Output the (X, Y) coordinate of the center of the cell containing the given text.  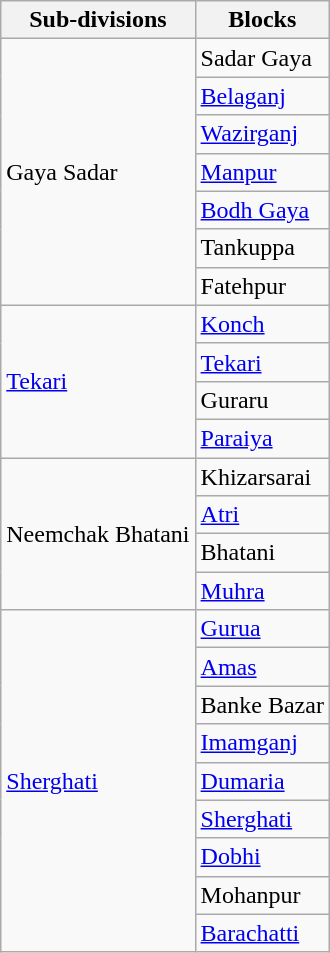
Khizarsarai (262, 477)
Barachatti (262, 933)
Dobhi (262, 857)
Blocks (262, 20)
Muhra (262, 591)
Konch (262, 324)
Neemchak Bhatani (98, 534)
Manpur (262, 172)
Gaya Sadar (98, 172)
Fatehpur (262, 286)
Atri (262, 515)
Guraru (262, 400)
Sadar Gaya (262, 58)
Wazirganj (262, 134)
Gurua (262, 629)
Banke Bazar (262, 705)
Belaganj (262, 96)
Imamganj (262, 743)
Bhatani (262, 553)
Mohanpur (262, 895)
Amas (262, 667)
Paraiya (262, 438)
Sub-divisions (98, 20)
Dumaria (262, 781)
Bodh Gaya (262, 210)
Tankuppa (262, 248)
